Search for the cell housing the specified text and yield its (x, y) center coordinate. 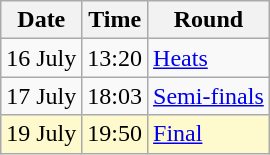
16 July (42, 58)
Round (209, 20)
19:50 (115, 134)
17 July (42, 96)
Semi-finals (209, 96)
Time (115, 20)
Date (42, 20)
19 July (42, 134)
Final (209, 134)
Heats (209, 58)
18:03 (115, 96)
13:20 (115, 58)
